Pinpoint the cell where the given text exists, returning its [x, y] midpoint coordinate. 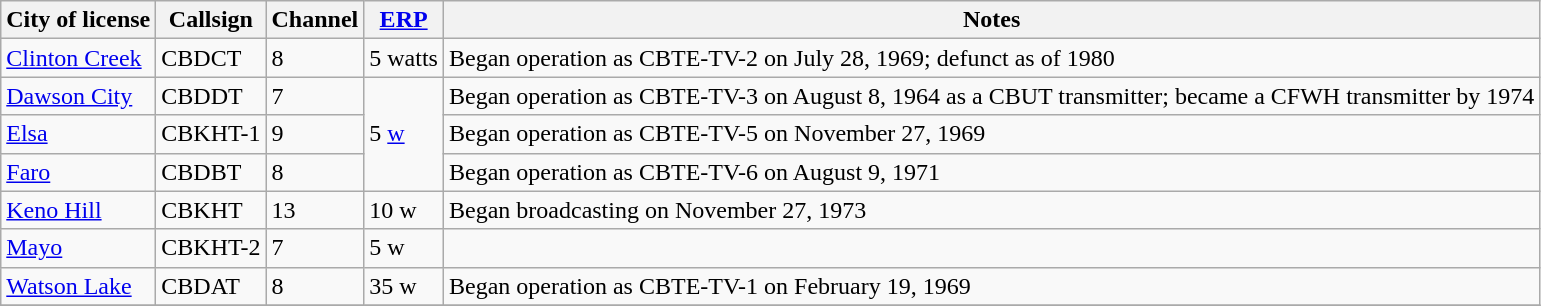
ERP [404, 20]
9 [315, 134]
13 [315, 210]
City of license [78, 20]
CBKHT-1 [211, 134]
5 watts [404, 58]
CBDAT [211, 286]
Notes [991, 20]
Began operation as CBTE-TV-6 on August 9, 1971 [991, 172]
CBKHT [211, 210]
Began operation as CBTE-TV-3 on August 8, 1964 as a CBUT transmitter; became a CFWH transmitter by 1974 [991, 96]
10 w [404, 210]
Clinton Creek [78, 58]
Channel [315, 20]
Watson Lake [78, 286]
35 w [404, 286]
CBDCT [211, 58]
Faro [78, 172]
CBKHT-2 [211, 248]
Elsa [78, 134]
CBDBT [211, 172]
Callsign [211, 20]
Began operation as CBTE-TV-1 on February 19, 1969 [991, 286]
CBDDT [211, 96]
Began broadcasting on November 27, 1973 [991, 210]
Keno Hill [78, 210]
Began operation as CBTE-TV-2 on July 28, 1969; defunct as of 1980 [991, 58]
Mayo [78, 248]
Dawson City [78, 96]
Began operation as CBTE-TV-5 on November 27, 1969 [991, 134]
